Find where the given text appears and provide that cell's center as (x, y) coordinate. 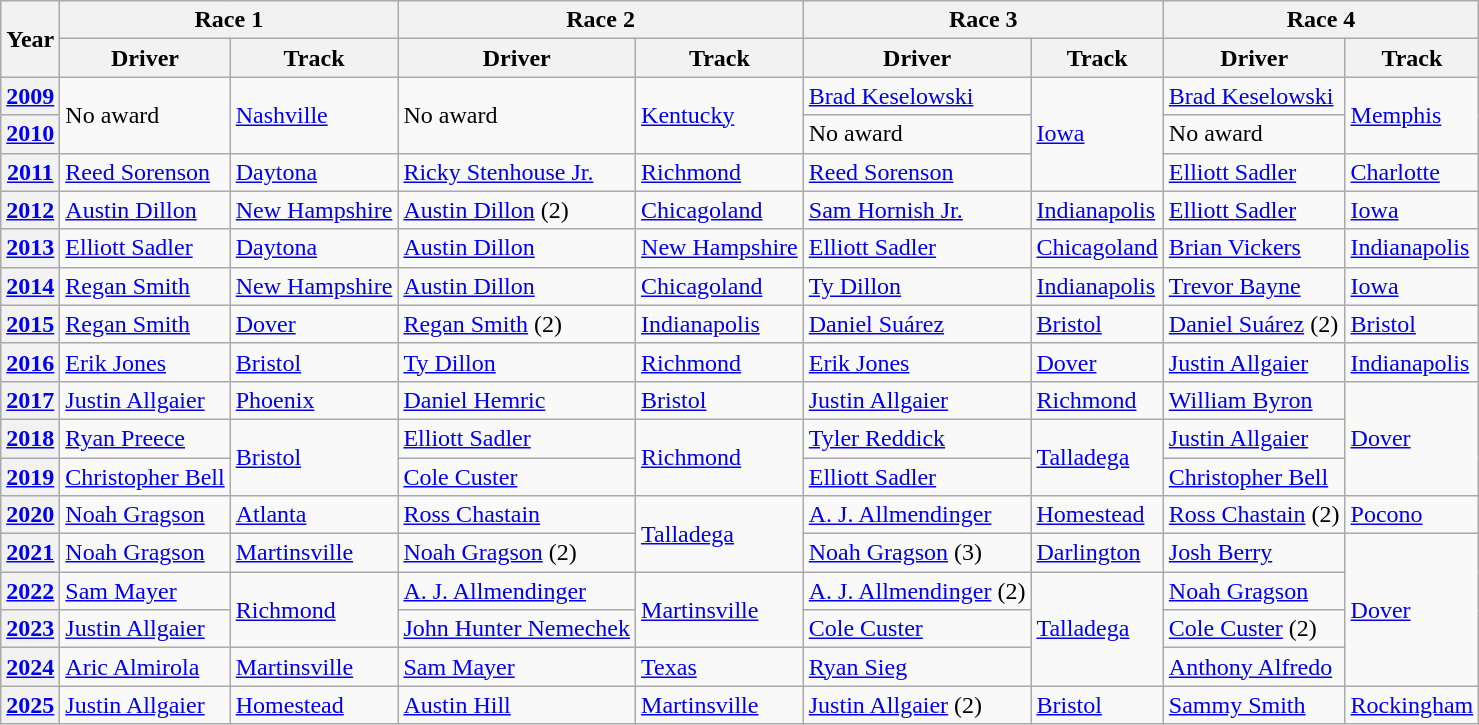
Kentucky (720, 115)
2019 (30, 477)
Ricky Stenhouse Jr. (517, 172)
2014 (30, 286)
Atlanta (314, 515)
2020 (30, 515)
Anthony Alfredo (1254, 667)
2022 (30, 591)
Race 3 (983, 20)
2015 (30, 324)
Race 4 (1320, 20)
2017 (30, 400)
Phoenix (314, 400)
2023 (30, 629)
Year (30, 39)
Daniel Hemric (517, 400)
Ryan Preece (145, 438)
2011 (30, 172)
2013 (30, 248)
2024 (30, 667)
Josh Berry (1254, 553)
Rockingham (1412, 705)
Noah Gragson (3) (917, 553)
2012 (30, 210)
Trevor Bayne (1254, 286)
Darlington (1097, 553)
William Byron (1254, 400)
Brian Vickers (1254, 248)
A. J. Allmendinger (2) (917, 591)
2010 (30, 134)
Ryan Sieg (917, 667)
John Hunter Nemechek (517, 629)
Race 2 (600, 20)
Pocono (1412, 515)
Cole Custer (2) (1254, 629)
Austin Dillon (2) (517, 210)
2025 (30, 705)
2021 (30, 553)
Sam Hornish Jr. (917, 210)
Daniel Suárez (917, 324)
Daniel Suárez (2) (1254, 324)
Race 1 (229, 20)
Memphis (1412, 115)
Aric Almirola (145, 667)
Regan Smith (2) (517, 324)
Ross Chastain (517, 515)
Justin Allgaier (2) (917, 705)
2009 (30, 96)
Austin Hill (517, 705)
Sammy Smith (1254, 705)
Charlotte (1412, 172)
Ross Chastain (2) (1254, 515)
Tyler Reddick (917, 438)
2018 (30, 438)
Nashville (314, 115)
2016 (30, 362)
Noah Gragson (2) (517, 553)
Texas (720, 667)
